Provide the [x, y] coordinate of the cell's center where the given text is located.  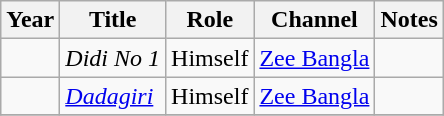
Channel [314, 20]
Year [30, 20]
Title [113, 20]
Notes [409, 20]
Didi No 1 [113, 58]
Role [210, 20]
Dadagiri [113, 96]
